Pinpoint the cell where the given text exists, returning its [x, y] midpoint coordinate. 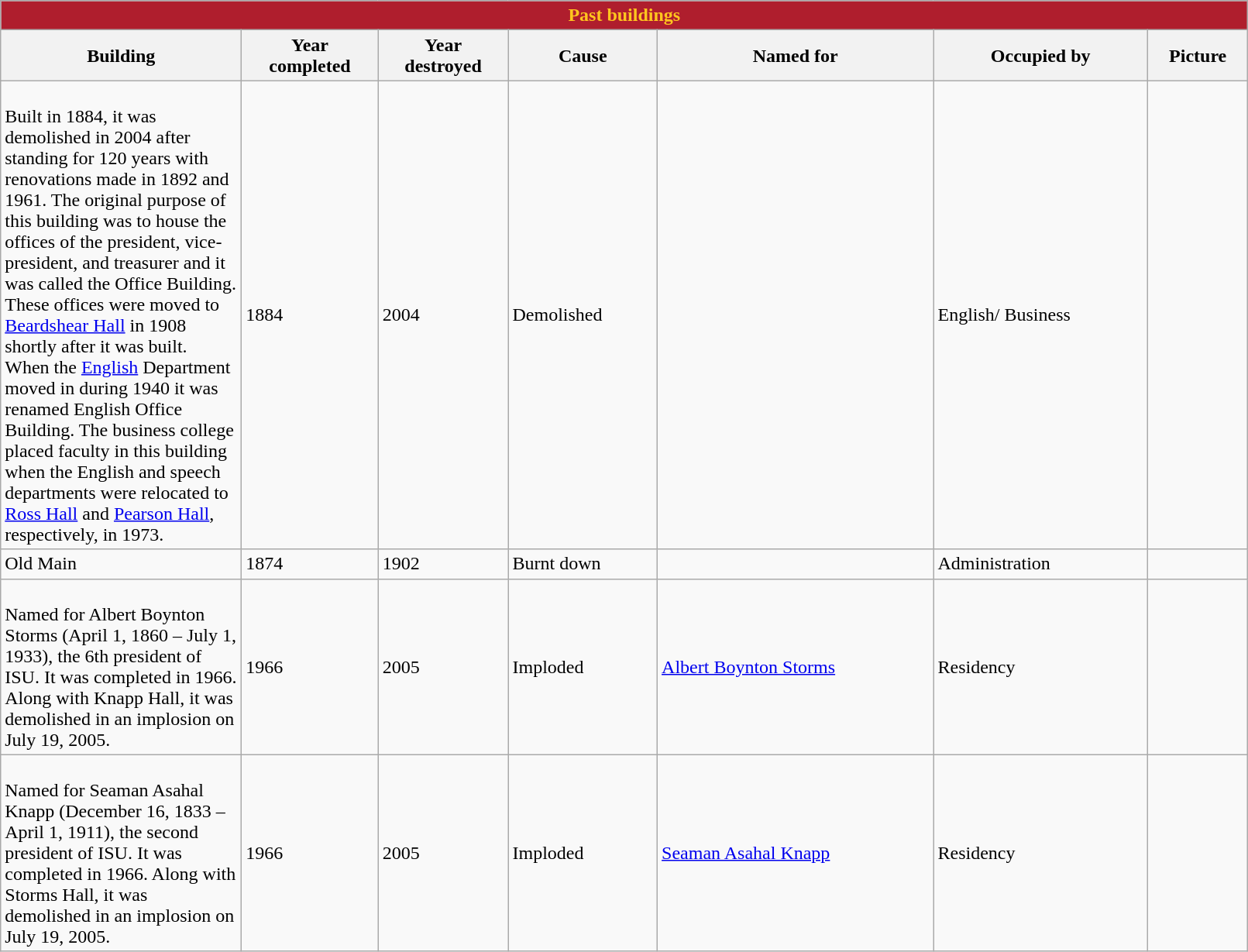
Demolished [583, 314]
Old Main [121, 564]
Picture [1198, 56]
Administration [1041, 564]
Albert Boynton Storms [796, 666]
Year completed [310, 56]
Year destroyed [443, 56]
1884 [310, 314]
Burnt down [583, 564]
Seaman Asahal Knapp [796, 853]
Named for [796, 56]
2004 [443, 314]
Building [121, 56]
Occupied by [1041, 56]
English/ Business [1041, 314]
Past buildings [624, 15]
Cause [583, 56]
1902 [443, 564]
1874 [310, 564]
